Locate the cell with the specified text and output its [X, Y] center coordinate. 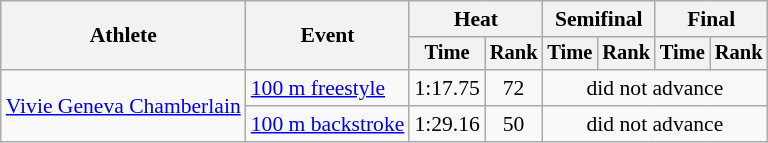
Heat [476, 19]
100 m backstroke [328, 124]
1:29.16 [446, 124]
Final [711, 19]
1:17.75 [446, 88]
50 [514, 124]
Athlete [124, 36]
Event [328, 36]
Vivie Geneva Chamberlain [124, 106]
100 m freestyle [328, 88]
Semifinal [598, 19]
72 [514, 88]
